Locate the cell with the specified text and output its [x, y] center coordinate. 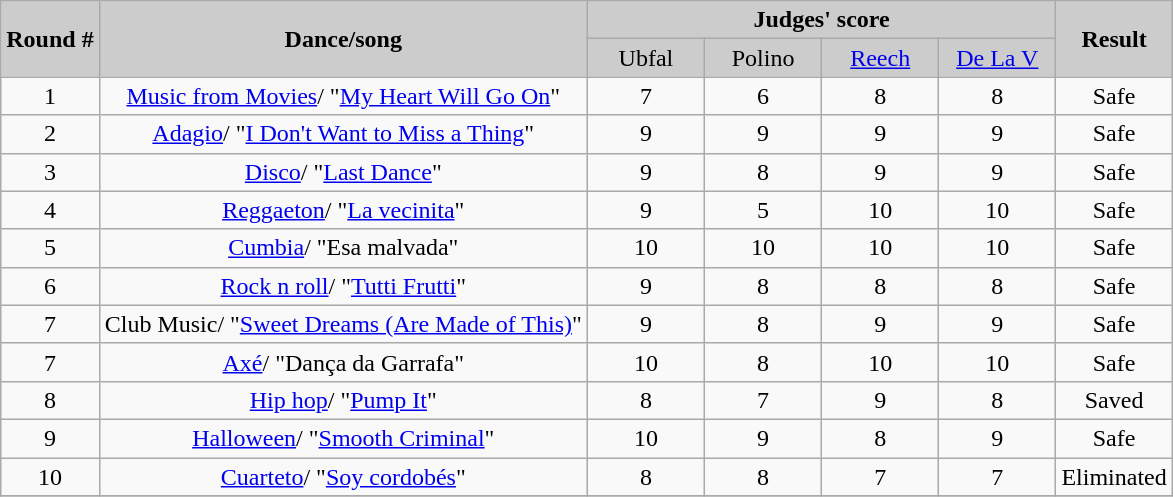
4 [50, 210]
Adagio/ "I Don't Want to Miss a Thing" [343, 134]
Cumbia/ "Esa malvada" [343, 248]
Axé/ "Dança da Garrafa" [343, 362]
Disco/ "Last Dance" [343, 172]
Rock n roll/ "Tutti Frutti" [343, 286]
De La V [998, 58]
Result [1114, 39]
3 [50, 172]
Club Music/ "Sweet Dreams (Are Made of This)" [343, 324]
Cuarteto/ "Soy cordobés" [343, 477]
Dance/song [343, 39]
Round # [50, 39]
Saved [1114, 400]
2 [50, 134]
Polino [762, 58]
Ubfal [646, 58]
1 [50, 96]
Eliminated [1114, 477]
Reech [880, 58]
Reggaeton/ "La vecinita" [343, 210]
Judges' score [822, 20]
Music from Movies/ "My Heart Will Go On" [343, 96]
Hip hop/ "Pump It" [343, 400]
Halloween/ "Smooth Criminal" [343, 438]
